Search for the cell housing the specified text and yield its (x, y) center coordinate. 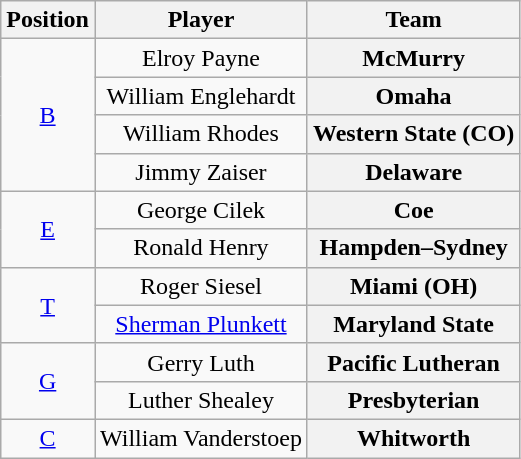
E (48, 229)
Jimmy Zaiser (200, 172)
William Vanderstoep (200, 438)
T (48, 305)
William Englehardt (200, 96)
Ronald Henry (200, 248)
Sherman Plunkett (200, 324)
Roger Siesel (200, 286)
Luther Shealey (200, 400)
C (48, 438)
Player (200, 20)
Miami (OH) (413, 286)
G (48, 381)
Elroy Payne (200, 58)
McMurry (413, 58)
Western State (CO) (413, 134)
Coe (413, 210)
Team (413, 20)
Position (48, 20)
Maryland State (413, 324)
Gerry Luth (200, 362)
Delaware (413, 172)
B (48, 115)
Hampden–Sydney (413, 248)
Presbyterian (413, 400)
Whitworth (413, 438)
George Cilek (200, 210)
Omaha (413, 96)
Pacific Lutheran (413, 362)
William Rhodes (200, 134)
